For the text-containing cell, return its midpoint in (x, y) coordinate format. 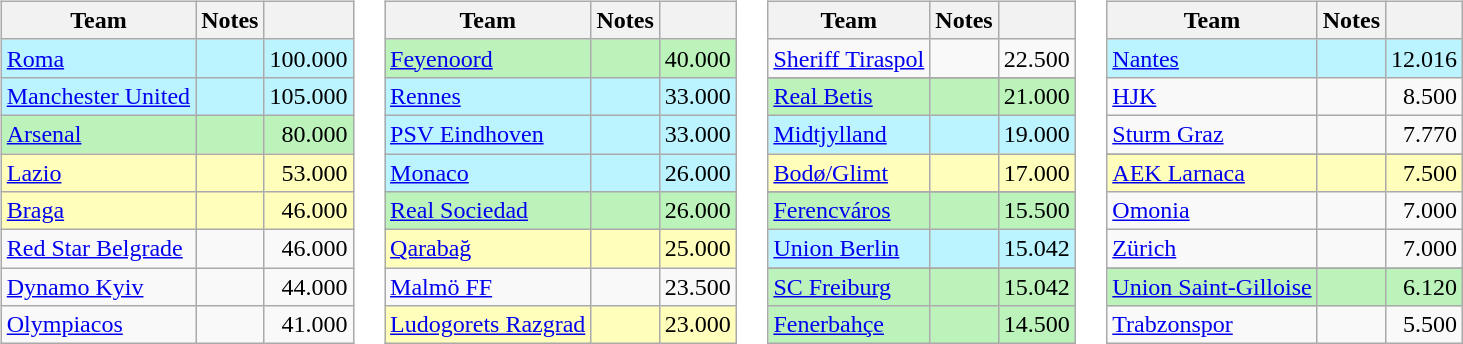
23.000 (698, 325)
105.000 (308, 96)
100.000 (308, 58)
Lazio (98, 173)
Manchester United (98, 96)
Braga (98, 211)
HJK (1212, 96)
Nantes (1212, 58)
25.000 (698, 249)
15.500 (1036, 211)
AEK Larnaca (1212, 173)
41.000 (308, 325)
Qarabağ (488, 249)
Real Betis (849, 96)
Union Saint-Gilloise (1212, 287)
Ludogorets Razgrad (488, 325)
Sturm Graz (1212, 134)
Olympiacos (98, 325)
Red Star Belgrade (98, 249)
80.000 (308, 134)
Fenerbahçe (849, 325)
Real Sociedad (488, 211)
7.500 (1424, 173)
PSV Eindhoven (488, 134)
23.500 (698, 287)
53.000 (308, 173)
Bodø/Glimt (849, 173)
14.500 (1036, 325)
Monaco (488, 173)
6.120 (1424, 287)
19.000 (1036, 134)
22.500 (1036, 58)
17.000 (1036, 173)
SC Freiburg (849, 287)
12.016 (1424, 58)
Zürich (1212, 249)
Ferencváros (849, 211)
5.500 (1424, 325)
Roma (98, 58)
Arsenal (98, 134)
8.500 (1424, 96)
Malmö FF (488, 287)
Omonia (1212, 211)
Sheriff Tiraspol (849, 58)
Rennes (488, 96)
7.770 (1424, 134)
Union Berlin (849, 249)
44.000 (308, 287)
Dynamo Kyiv (98, 287)
Trabzonspor (1212, 325)
Feyenoord (488, 58)
21.000 (1036, 96)
40.000 (698, 58)
Midtjylland (849, 134)
